Capture the cell that displays the provided text and extract its [x, y] central coordinate. 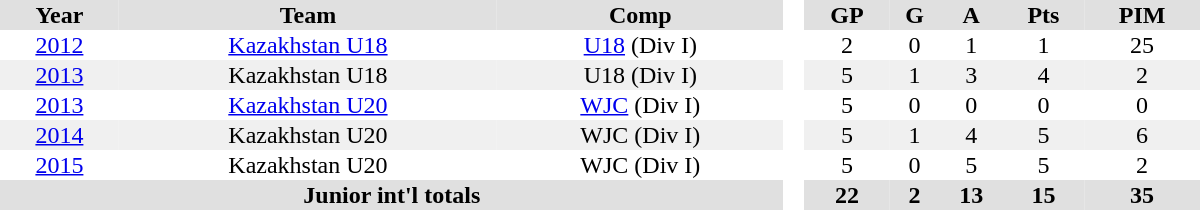
Comp [640, 15]
6 [1142, 135]
PIM [1142, 15]
A [972, 15]
35 [1142, 195]
22 [848, 195]
2012 [60, 45]
13 [972, 195]
25 [1142, 45]
15 [1044, 195]
Pts [1044, 15]
GP [848, 15]
Junior int'l totals [392, 195]
Team [308, 15]
2015 [60, 165]
G [914, 15]
2014 [60, 135]
3 [972, 75]
Year [60, 15]
